Return the [x, y] coordinate for the center point of the cell that contains the specified text.  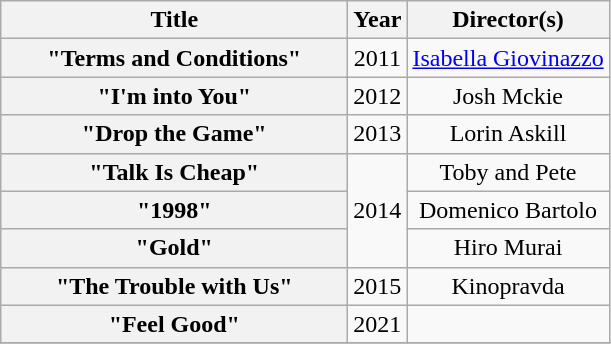
Kinopravda [508, 286]
"Gold" [174, 248]
2014 [378, 210]
"Terms and Conditions" [174, 58]
"I'm into You" [174, 96]
2011 [378, 58]
Lorin Askill [508, 134]
2021 [378, 324]
2015 [378, 286]
Toby and Pete [508, 172]
Domenico Bartolo [508, 210]
"Drop the Game" [174, 134]
Isabella Giovinazzo [508, 58]
"The Trouble with Us" [174, 286]
Director(s) [508, 20]
"Talk Is Cheap" [174, 172]
"1998" [174, 210]
Title [174, 20]
"Feel Good" [174, 324]
2012 [378, 96]
Hiro Murai [508, 248]
Year [378, 20]
Josh Mckie [508, 96]
2013 [378, 134]
